Return the [X, Y] coordinate for the center point of the cell that contains the specified text.  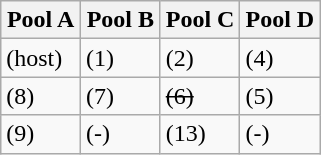
Pool A [41, 20]
(7) [120, 96]
(4) [280, 58]
(5) [280, 96]
(13) [200, 134]
Pool B [120, 20]
(host) [41, 58]
(6) [200, 96]
(2) [200, 58]
Pool C [200, 20]
(8) [41, 96]
(1) [120, 58]
Pool D [280, 20]
(9) [41, 134]
